Locate the cell with the specified text and output its (X, Y) center coordinate. 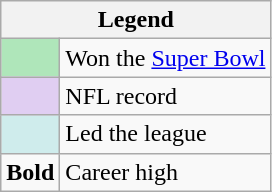
Bold (30, 172)
NFL record (166, 96)
Legend (136, 20)
Led the league (166, 134)
Won the Super Bowl (166, 58)
Career high (166, 172)
